For the text-containing cell, return its midpoint in [X, Y] coordinate format. 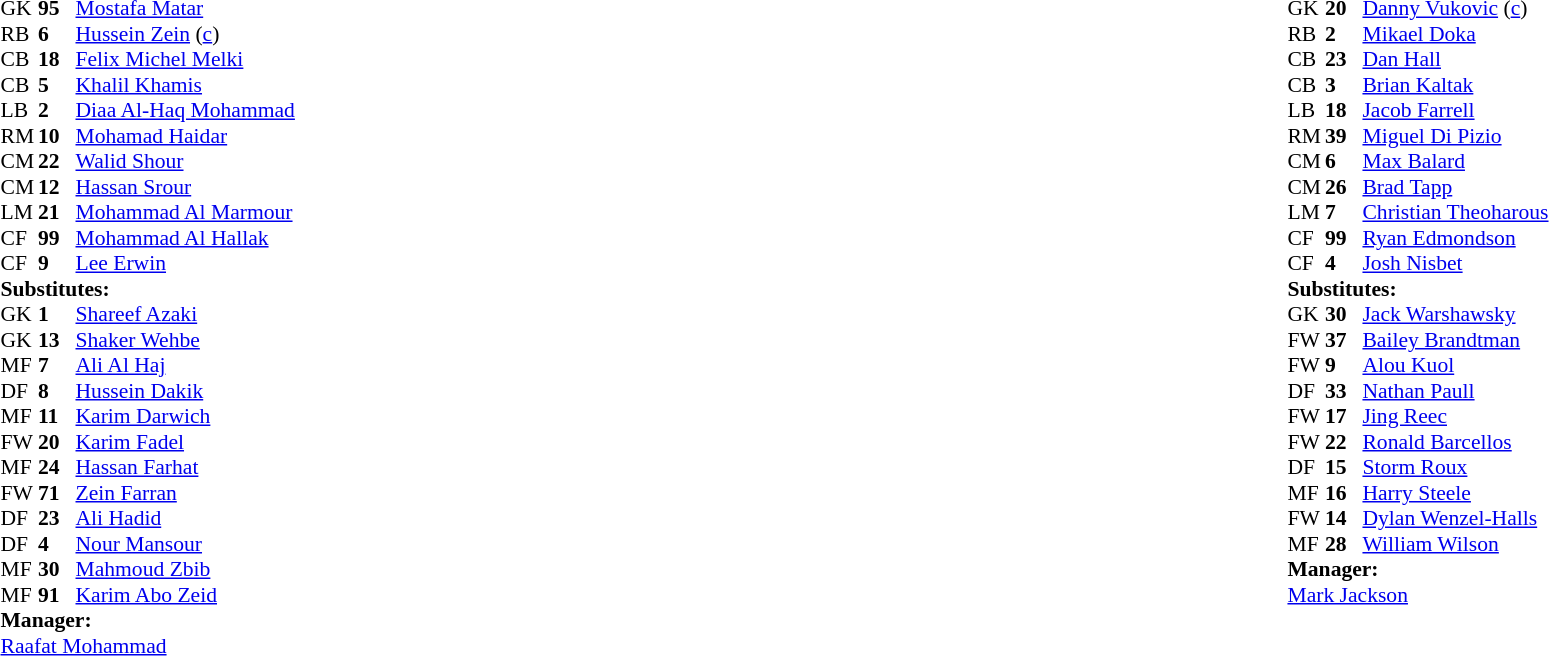
Zein Farran [186, 493]
Felix Michel Melki [186, 59]
Karim Abo Zeid [186, 595]
12 [57, 187]
Shareef Azaki [186, 315]
Khalil Khamis [186, 85]
Jack Warshawsky [1455, 315]
Mohamad Haidar [186, 136]
Hassan Farhat [186, 467]
Miguel Di Pizio [1455, 136]
Karim Fadel [186, 442]
Nour Mansour [186, 544]
Ali Al Haj [186, 365]
Mahmoud Zbib [186, 569]
Nathan Paull [1455, 391]
10 [57, 136]
Ali Hadid [186, 519]
Lee Erwin [186, 263]
Karim Darwich [186, 417]
91 [57, 595]
Jacob Farrell [1455, 111]
5 [57, 85]
Brad Tapp [1455, 187]
Hussein Zein (c) [186, 34]
Shaker Wehbe [186, 340]
26 [1344, 187]
Diaa Al-Haq Mohammad [186, 111]
20 [57, 442]
1 [57, 315]
Jing Reec [1455, 417]
33 [1344, 391]
37 [1344, 340]
Hassan Srour [186, 187]
39 [1344, 136]
Mikael Doka [1455, 34]
28 [1344, 544]
Mark Jackson [1418, 595]
71 [57, 493]
Dan Hall [1455, 59]
21 [57, 213]
Dylan Wenzel-Halls [1455, 519]
Josh Nisbet [1455, 263]
William Wilson [1455, 544]
Brian Kaltak [1455, 85]
11 [57, 417]
Ronald Barcellos [1455, 442]
Alou Kuol [1455, 365]
Harry Steele [1455, 493]
Walid Shour [186, 161]
Hussein Dakik [186, 391]
Storm Roux [1455, 467]
17 [1344, 417]
Christian Theoharous [1455, 213]
3 [1344, 85]
Ryan Edmondson [1455, 238]
13 [57, 340]
Mohammad Al Hallak [186, 238]
24 [57, 467]
Bailey Brandtman [1455, 340]
Mohammad Al Marmour [186, 213]
Max Balard [1455, 161]
8 [57, 391]
14 [1344, 519]
15 [1344, 467]
16 [1344, 493]
